Detect which cell encompasses the target text, then output its (x, y) center coordinate. 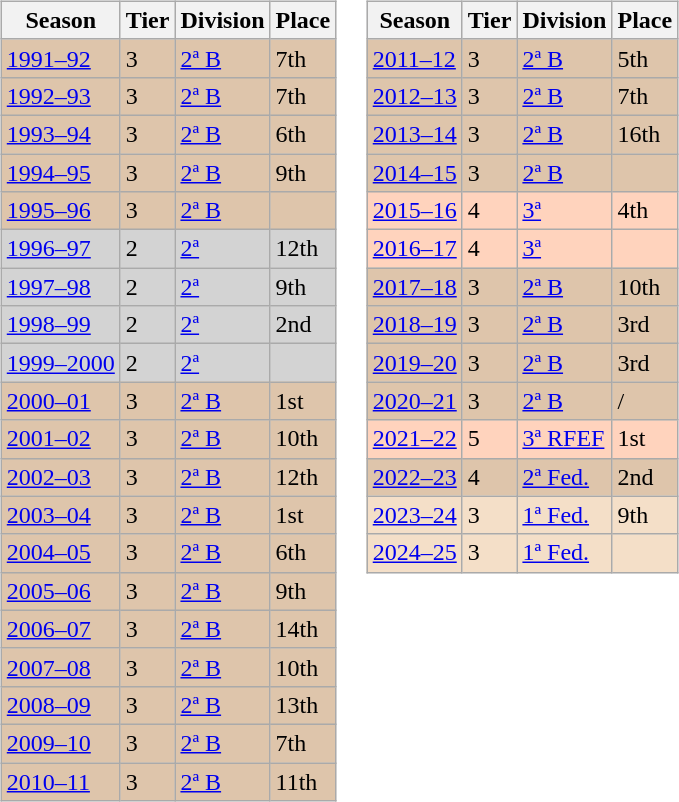
5th (645, 58)
2019–20 (414, 363)
13th (303, 705)
2018–19 (414, 325)
5 (490, 439)
2011–12 (414, 58)
2012–13 (414, 96)
1993–94 (60, 134)
2009–10 (60, 743)
2001–02 (60, 439)
2015–16 (414, 211)
1992–93 (60, 96)
2020–21 (414, 401)
2017–18 (414, 287)
2013–14 (414, 134)
2016–17 (414, 249)
2021–22 (414, 439)
1998–99 (60, 325)
16th (645, 134)
2010–11 (60, 781)
3ª RFEF (564, 439)
2003–04 (60, 515)
2024–25 (414, 553)
11th (303, 781)
2000–01 (60, 401)
1991–92 (60, 58)
2022–23 (414, 477)
2005–06 (60, 591)
2006–07 (60, 629)
1995–96 (60, 211)
14th (303, 629)
2ª Fed. (564, 477)
1997–98 (60, 287)
2014–15 (414, 173)
2002–03 (60, 477)
1999–2000 (60, 363)
2008–09 (60, 705)
2007–08 (60, 667)
2004–05 (60, 553)
1994–95 (60, 173)
2023–24 (414, 515)
4th (645, 211)
/ (645, 401)
1996–97 (60, 249)
